Extract the (x, y) coordinate from the center of the cell holding the provided text.  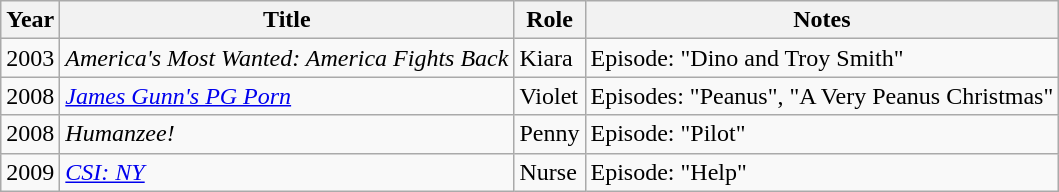
America's Most Wanted: America Fights Back (287, 58)
Role (550, 20)
Nurse (550, 172)
James Gunn's PG Porn (287, 96)
Episode: "Pilot" (822, 134)
Episodes: "Peanus", "A Very Peanus Christmas" (822, 96)
Violet (550, 96)
CSI: NY (287, 172)
Year (30, 20)
2003 (30, 58)
Episode: "Dino and Troy Smith" (822, 58)
Notes (822, 20)
Penny (550, 134)
Humanzee! (287, 134)
Kiara (550, 58)
Title (287, 20)
Episode: "Help" (822, 172)
2009 (30, 172)
